Detect which cell encompasses the target text, then output its (X, Y) center coordinate. 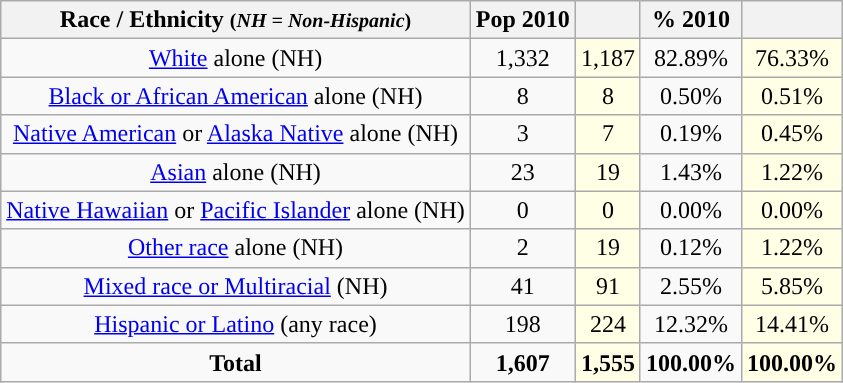
1,187 (608, 58)
0.12% (690, 248)
0.51% (792, 96)
% 2010 (690, 20)
23 (522, 172)
White alone (NH) (236, 58)
41 (522, 286)
2.55% (690, 286)
14.41% (792, 324)
5.85% (792, 286)
198 (522, 324)
91 (608, 286)
0.50% (690, 96)
224 (608, 324)
Race / Ethnicity (NH = Non-Hispanic) (236, 20)
Mixed race or Multiracial (NH) (236, 286)
0.45% (792, 134)
Other race alone (NH) (236, 248)
Total (236, 362)
Asian alone (NH) (236, 172)
Black or African American alone (NH) (236, 96)
Native Hawaiian or Pacific Islander alone (NH) (236, 210)
1.43% (690, 172)
2 (522, 248)
1,332 (522, 58)
0.19% (690, 134)
3 (522, 134)
Hispanic or Latino (any race) (236, 324)
12.32% (690, 324)
76.33% (792, 58)
7 (608, 134)
Native American or Alaska Native alone (NH) (236, 134)
1,555 (608, 362)
82.89% (690, 58)
Pop 2010 (522, 20)
1,607 (522, 362)
